Determine the (x, y) coordinate at the center of the cell enclosing the given text.  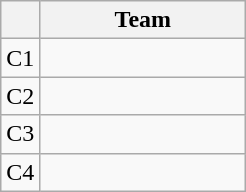
C3 (20, 134)
Team (143, 20)
C4 (20, 172)
C1 (20, 58)
C2 (20, 96)
